Search for the cell housing the specified text and yield its (x, y) center coordinate. 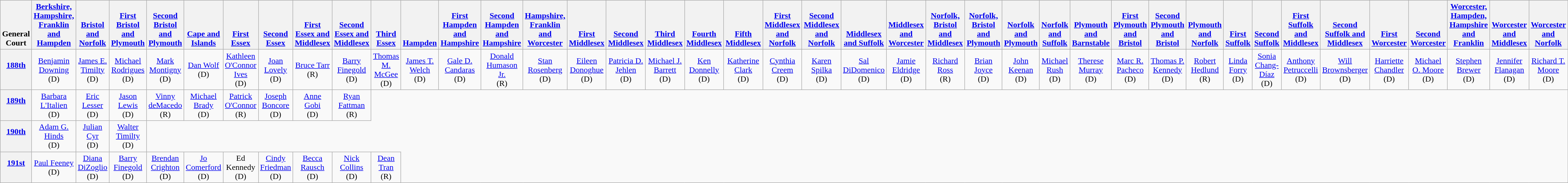
Stephen Brewer(D) (1469, 69)
Dan Wolf(D) (203, 69)
General Court (16, 25)
Patrick O'Connor(R) (241, 105)
Worcester and Middlesex (1509, 25)
Eric Lesser(D) (93, 105)
Michael J. Barrett(D) (665, 69)
Brian Joyce(D) (983, 69)
Walter Timilty(D) (128, 136)
Middlesex and Worcester (906, 25)
Hampden (420, 25)
Plymouth and Barnstable (1091, 25)
188th (16, 69)
Michael O. Moore(D) (1428, 69)
Stan Rosenberg(D) (545, 69)
Thomas M. McGee(D) (386, 69)
Joseph Boncore(D) (276, 105)
Ed Kennedy(D) (241, 167)
Eileen Donoghue(D) (587, 69)
190th (16, 136)
Cynthia Creem(D) (782, 69)
Second Hampden and Hampshire (502, 25)
Patricia D. Jehlen(D) (626, 69)
Norfolk, Bristol and Plymouth (983, 25)
First Essex and Middlesex (312, 25)
Second Suffolk and Middlesex (1345, 25)
James E. Timilty(D) (93, 69)
Will Brownsberger(D) (1345, 69)
First Bristol and Plymouth (128, 25)
Second Worcester (1428, 25)
Barbara L'Italien(D) (54, 105)
Second Essex and Middlesex (351, 25)
Second Middlesex and Norfolk (821, 25)
Norfolk, Bristol and Middlesex (945, 25)
James T. Welch(D) (420, 69)
Therese Murray(D) (1091, 69)
Bruce Tarr(R) (312, 69)
Jamie Eldridge(D) (906, 69)
Sal DiDomenico(D) (864, 69)
Paul Feeney(D) (54, 167)
Thomas P. Kennedy(D) (1168, 69)
Second Bristol and Plymouth (165, 25)
Mark Montigny(D) (165, 69)
Second Plymouth and Bristol (1168, 25)
Dean Tran(R) (386, 167)
Brendan Crighton(D) (165, 167)
Diana DiZoglio(D) (93, 167)
Cape and Islands (203, 25)
Anne Gobi(D) (312, 105)
Gale D. Candaras(D) (460, 69)
Adam G. Hinds(D) (54, 136)
Richard T. Moore(D) (1548, 69)
Sonia Chang-Díaz(D) (1267, 69)
Linda Forry(D) (1238, 69)
Third Middlesex (665, 25)
First Hampden and Hampshire (460, 25)
Second Suffolk (1267, 25)
Benjamin Downing(D) (54, 69)
Nick Collins(D) (351, 167)
Worcester, Hampden, Hampshire and Franklin (1469, 25)
Anthony Petruccelli(D) (1301, 69)
Fourth Middlesex (704, 25)
Harriette Chandler(D) (1389, 69)
First Essex (241, 25)
First Middlesex (587, 25)
Robert Hedlund(R) (1205, 69)
First Plymouth and Bristol (1130, 25)
Middlesex and Suffolk (864, 25)
191st (16, 167)
Second Middlesex (626, 25)
John Keenan(D) (1021, 69)
Vinny deMacedo(R) (165, 105)
Richard Ross(R) (945, 69)
Hampshire, Franklin and Worcester (545, 25)
First Suffolk and Middlesex (1301, 25)
Second Essex (276, 25)
Becca Rausch(D) (312, 167)
Ryan Fattman(R) (351, 105)
Karen Spilka(D) (821, 69)
Ken Donnelly(D) (704, 69)
189th (16, 105)
Michael Rush(D) (1055, 69)
Berkshire, Hampshire, Franklin and Hampden (54, 25)
Jo Comerford(D) (203, 167)
Cindy Friedman(D) (276, 167)
Fifth Middlesex (743, 25)
First Middlesex and Norfolk (782, 25)
Plymouth and Norfolk (1205, 25)
Norfolk and Plymouth (1021, 25)
Third Essex (386, 25)
Donald Humason Jr.(R) (502, 69)
Michael Rodrigues(D) (128, 69)
Jennifer Flanagan(D) (1509, 69)
Michael Brady(D) (203, 105)
First Suffolk (1238, 25)
Jason Lewis(D) (128, 105)
Norfolk and Suffolk (1055, 25)
Joan Lovely(D) (276, 69)
Worcester and Norfolk (1548, 25)
Kathleen O'Connor Ives(D) (241, 69)
Marc R. Pacheco(D) (1130, 69)
Katherine Clark(D) (743, 69)
Julian Cyr(D) (93, 136)
First Worcester (1389, 25)
Bristol and Norfolk (93, 25)
